Locate the cell with the specified text and output its [X, Y] center coordinate. 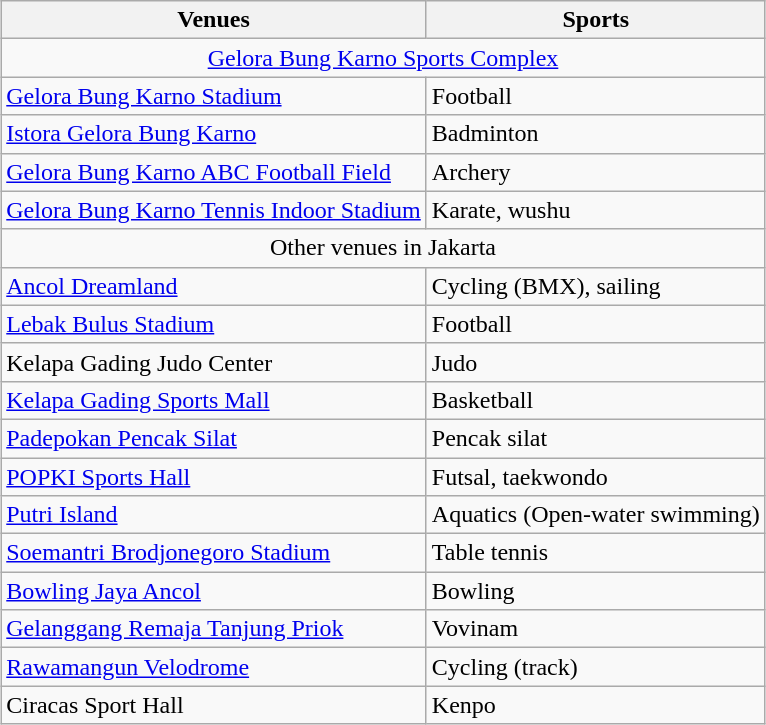
Kelapa Gading Judo Center [214, 362]
Gelanggang Remaja Tanjung Priok [214, 629]
Gelora Bung Karno Tennis Indoor Stadium [214, 210]
Bowling [596, 591]
Basketball [596, 400]
Ancol Dreamland [214, 286]
POPKI Sports Hall [214, 477]
Aquatics (Open-water swimming) [596, 515]
Venues [214, 20]
Putri Island [214, 515]
Rawamangun Velodrome [214, 667]
Cycling (BMX), sailing [596, 286]
Padepokan Pencak Silat [214, 438]
Ciracas Sport Hall [214, 705]
Vovinam [596, 629]
Gelora Bung Karno Stadium [214, 96]
Judo [596, 362]
Istora Gelora Bung Karno [214, 134]
Karate, wushu [596, 210]
Archery [596, 172]
Table tennis [596, 553]
Sports [596, 20]
Futsal, taekwondo [596, 477]
Soemantri Brodjonegoro Stadium [214, 553]
Pencak silat [596, 438]
Lebak Bulus Stadium [214, 324]
Kenpo [596, 705]
Badminton [596, 134]
Cycling (track) [596, 667]
Other venues in Jakarta [384, 248]
Gelora Bung Karno ABC Football Field [214, 172]
Bowling Jaya Ancol [214, 591]
Gelora Bung Karno Sports Complex [384, 58]
Kelapa Gading Sports Mall [214, 400]
